For the text-containing cell, return its midpoint in (x, y) coordinate format. 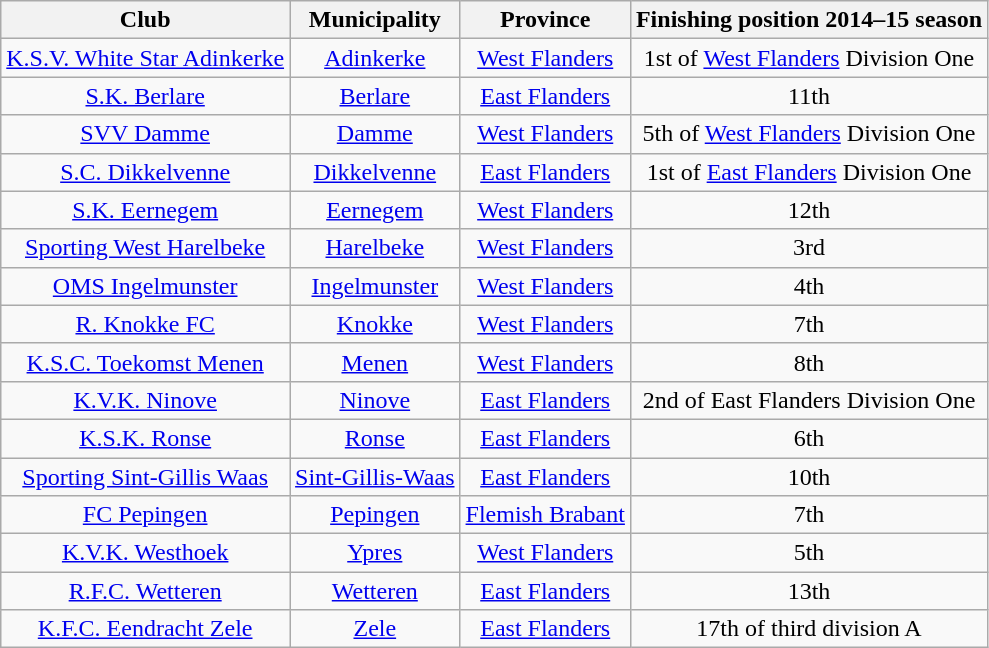
Sporting Sint-Gillis Waas (146, 477)
Province (545, 20)
S.C. Dikkelvenne (146, 172)
2nd of East Flanders Division One (808, 400)
K.S.C. Toekomst Menen (146, 362)
Eernegem (375, 210)
4th (808, 286)
Club (146, 20)
1st of West Flanders Division One (808, 58)
SVV Damme (146, 134)
K.S.V. White Star Adinkerke (146, 58)
Finishing position 2014–15 season (808, 20)
Ingelmunster (375, 286)
K.V.K. Westhoek (146, 553)
Menen (375, 362)
Harelbeke (375, 248)
R. Knokke FC (146, 324)
K.S.K. Ronse (146, 438)
Sporting West Harelbeke (146, 248)
Knokke (375, 324)
S.K. Berlare (146, 96)
13th (808, 591)
3rd (808, 248)
Ypres (375, 553)
Flemish Brabant (545, 515)
K.V.K. Ninove (146, 400)
5th (808, 553)
17th of third division A (808, 629)
K.F.C. Eendracht Zele (146, 629)
Adinkerke (375, 58)
Sint-Gillis-Waas (375, 477)
Wetteren (375, 591)
R.F.C. Wetteren (146, 591)
12th (808, 210)
FC Pepingen (146, 515)
10th (808, 477)
S.K. Eernegem (146, 210)
11th (808, 96)
OMS Ingelmunster (146, 286)
6th (808, 438)
Zele (375, 629)
Damme (375, 134)
8th (808, 362)
Municipality (375, 20)
1st of East Flanders Division One (808, 172)
Ninove (375, 400)
5th of West Flanders Division One (808, 134)
Ronse (375, 438)
Dikkelvenne (375, 172)
Berlare (375, 96)
Pepingen (375, 515)
